Find where the given text appears and provide that cell's center as [x, y] coordinate. 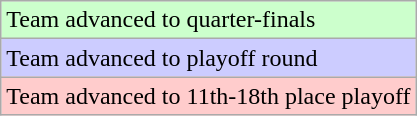
Team advanced to quarter-finals [208, 20]
Team advanced to 11th-18th place playoff [208, 96]
Team advanced to playoff round [208, 58]
